Output the (x, y) coordinate of the center of the cell containing the given text.  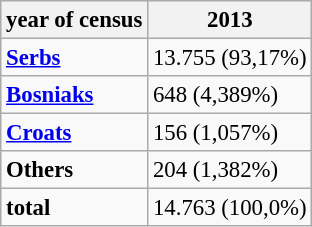
648 (4,389%) (230, 95)
year of census (74, 20)
13.755 (93,17%) (230, 58)
Serbs (74, 58)
156 (1,057%) (230, 133)
Others (74, 170)
204 (1,382%) (230, 170)
Bosniaks (74, 95)
14.763 (100,0%) (230, 208)
Croats (74, 133)
total (74, 208)
2013 (230, 20)
